Search for the cell housing the specified text and yield its (x, y) center coordinate. 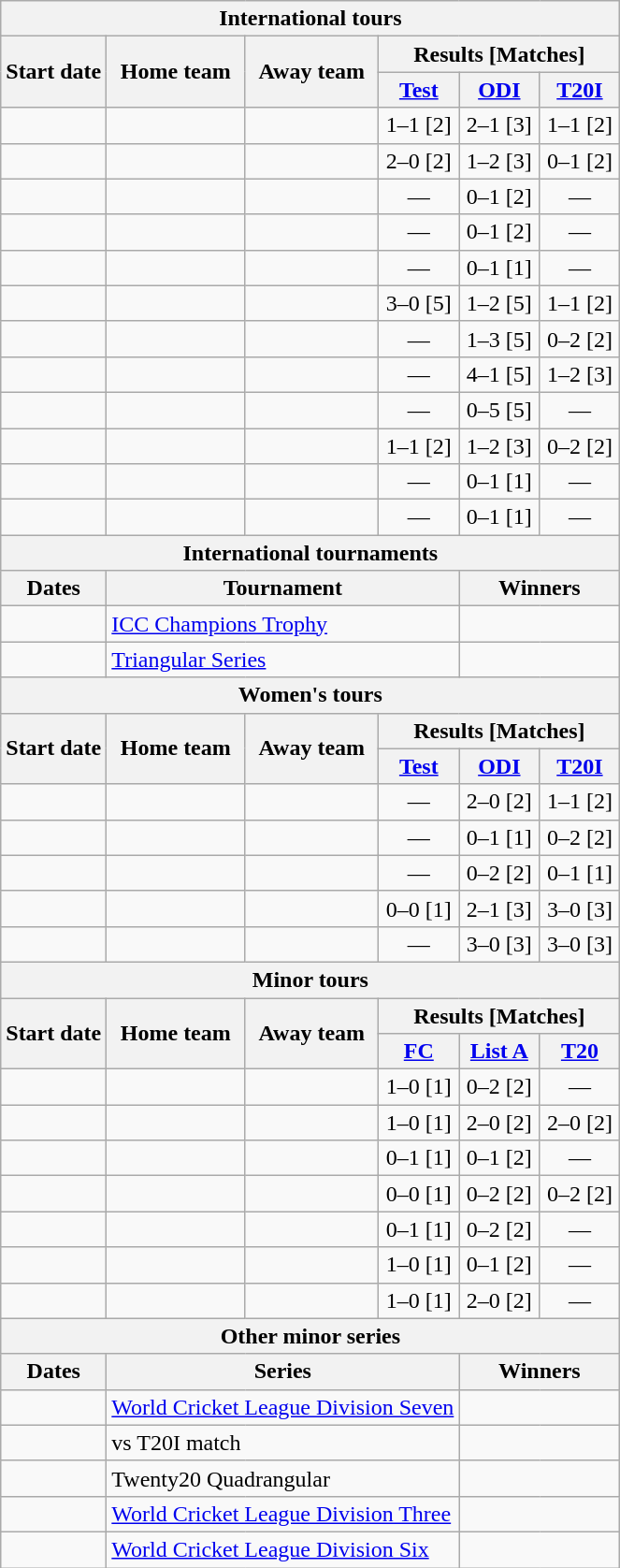
T20 (580, 1052)
vs T20I match (282, 1443)
Series (282, 1372)
Triangular Series (282, 660)
Women's tours (310, 695)
FC (419, 1052)
World Cricket League Division Three (282, 1514)
International tournaments (310, 553)
International tours (310, 19)
Twenty20 Quadrangular (282, 1478)
ICC Champions Trophy (282, 624)
3–0 [5] (419, 303)
1–3 [5] (499, 339)
List A (499, 1052)
1–2 [5] (499, 303)
Tournament (282, 588)
4–1 [5] (499, 374)
World Cricket League Division Seven (282, 1407)
0–5 [5] (499, 410)
Minor tours (310, 980)
Other minor series (310, 1336)
World Cricket League Division Six (282, 1549)
